For the text-containing cell, return its midpoint in [X, Y] coordinate format. 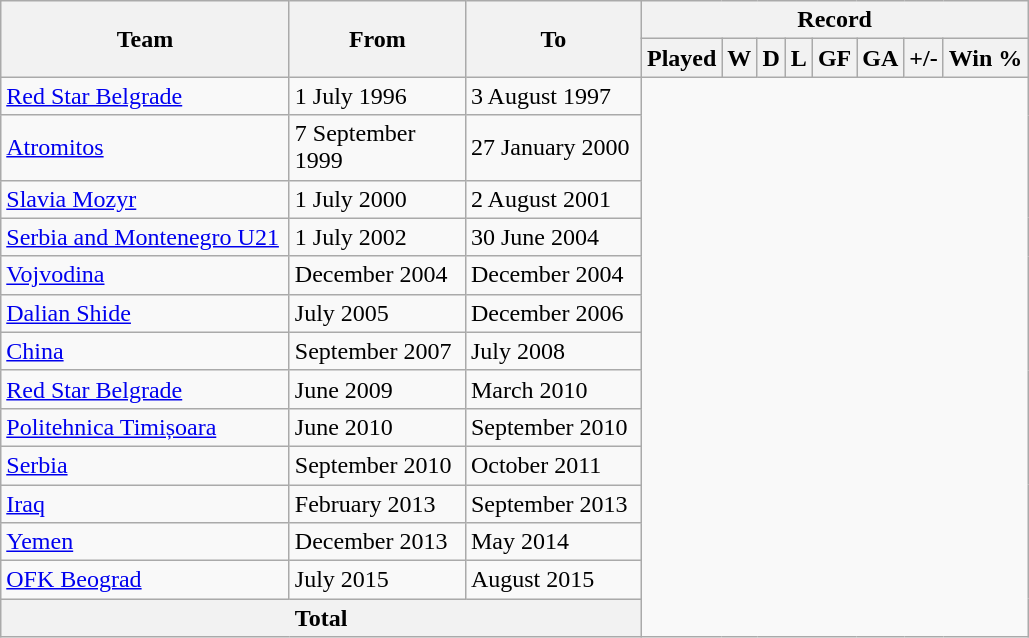
Team [146, 39]
2 August 2001 [553, 199]
Total [322, 618]
December 2006 [553, 313]
Serbia [146, 465]
July 2008 [553, 351]
27 January 2000 [553, 148]
Yemen [146, 542]
July 2015 [377, 580]
Played [681, 58]
October 2011 [553, 465]
1 July 2002 [377, 237]
Serbia and Montenegro U21 [146, 237]
GA [880, 58]
Atromitos [146, 148]
From [377, 39]
D [771, 58]
July 2005 [377, 313]
Slavia Mozyr [146, 199]
30 June 2004 [553, 237]
3 August 1997 [553, 96]
Win % [986, 58]
December 2013 [377, 542]
7 September 1999 [377, 148]
L [798, 58]
Record [834, 20]
May 2014 [553, 542]
GF [834, 58]
March 2010 [553, 389]
June 2010 [377, 427]
Iraq [146, 503]
1 July 1996 [377, 96]
1 July 2000 [377, 199]
China [146, 351]
September 2007 [377, 351]
February 2013 [377, 503]
August 2015 [553, 580]
September 2013 [553, 503]
Politehnica Timișoara [146, 427]
To [553, 39]
Vojvodina [146, 275]
OFK Beograd [146, 580]
W [740, 58]
June 2009 [377, 389]
Dalian Shide [146, 313]
+/- [924, 58]
